Scan for the cell matching the given text and deliver its [x, y] coordinate at center. 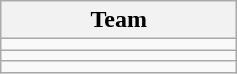
Team [119, 20]
